Detect which cell encompasses the target text, then output its [x, y] center coordinate. 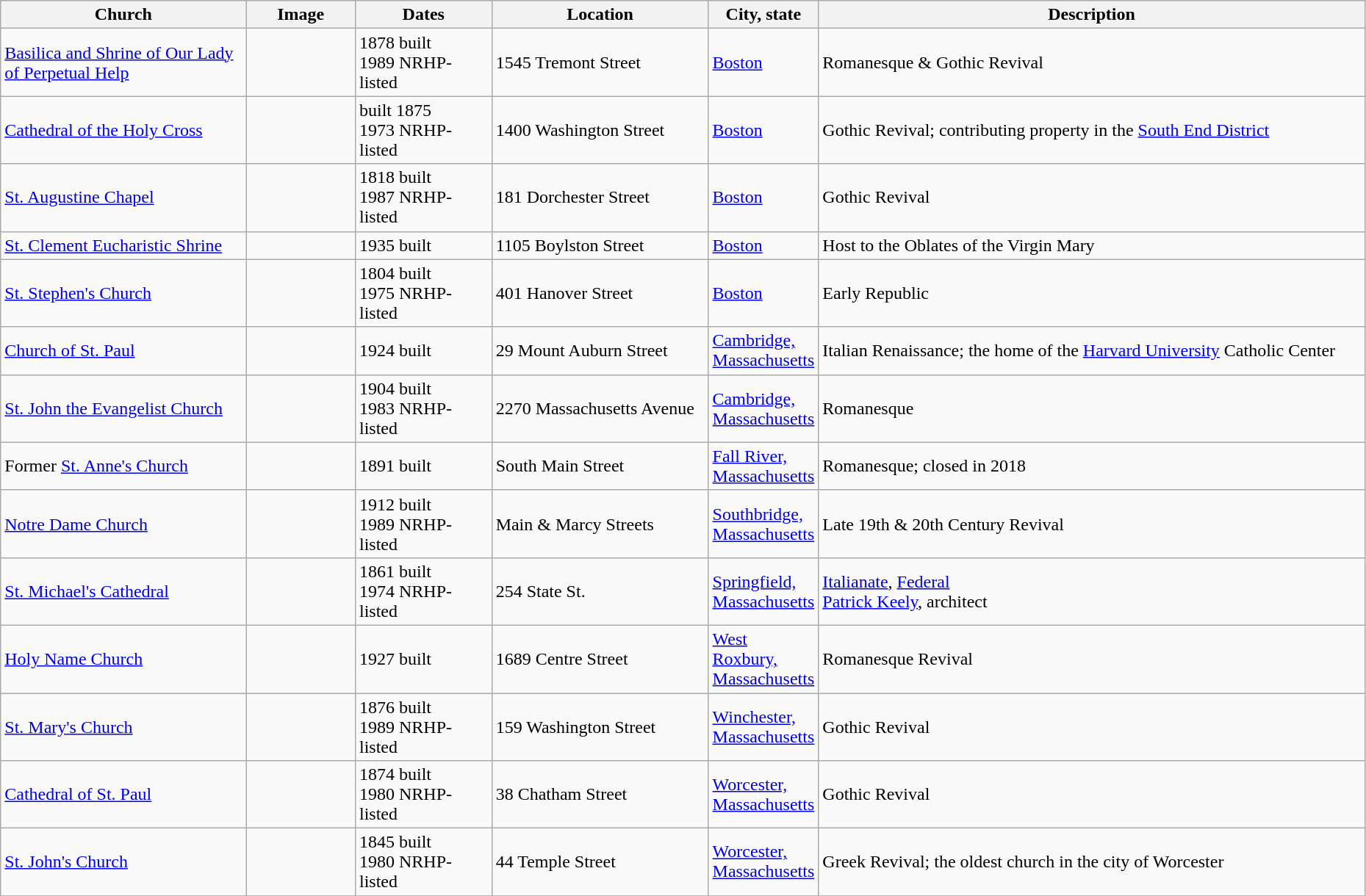
1400 Washington Street [600, 130]
44 Temple Street [600, 862]
38 Chatham Street [600, 795]
Former St. Anne's Church [123, 466]
Main & Marcy Streets [600, 524]
1935 built [423, 245]
Italianate, FederalPatrick Keely, architect [1092, 591]
Winchester, Massachusetts [763, 727]
St. Clement Eucharistic Shrine [123, 245]
1818 built1987 NRHP-listed [423, 198]
Basilica and Shrine of Our Lady of Perpetual Help [123, 62]
St. Mary's Church [123, 727]
St. John the Evangelist Church [123, 408]
Italian Renaissance; the home of the Harvard University Catholic Center [1092, 351]
1924 built [423, 351]
254 State St. [600, 591]
Church [123, 15]
Holy Name Church [123, 659]
St. Michael's Cathedral [123, 591]
South Main Street [600, 466]
Notre Dame Church [123, 524]
1804 built1975 NRHP-listed [423, 293]
St. John's Church [123, 862]
Church of St. Paul [123, 351]
Image [301, 15]
1545 Tremont Street [600, 62]
Romanesque Revival [1092, 659]
Romanesque; closed in 2018 [1092, 466]
Romanesque & Gothic Revival [1092, 62]
1874 built1980 NRHP-listed [423, 795]
1927 built [423, 659]
Location [600, 15]
1876 built1989 NRHP-listed [423, 727]
Romanesque [1092, 408]
159 Washington Street [600, 727]
Southbridge, Massachusetts [763, 524]
1689 Centre Street [600, 659]
181 Dorchester Street [600, 198]
Gothic Revival; contributing property in the South End District [1092, 130]
Dates [423, 15]
Greek Revival; the oldest church in the city of Worcester [1092, 862]
St. Stephen's Church [123, 293]
1891 built [423, 466]
St. Augustine Chapel [123, 198]
1878 built1989 NRHP-listed [423, 62]
Host to the Oblates of the Virgin Mary [1092, 245]
Early Republic [1092, 293]
West Roxbury, Massachusetts [763, 659]
Fall River, Massachusetts [763, 466]
Description [1092, 15]
built 18751973 NRHP-listed [423, 130]
Late 19th & 20th Century Revival [1092, 524]
29 Mount Auburn Street [600, 351]
1845 built1980 NRHP-listed [423, 862]
2270 Massachusetts Avenue [600, 408]
1912 built1989 NRHP-listed [423, 524]
1904 built1983 NRHP-listed [423, 408]
1861 built1974 NRHP-listed [423, 591]
Springfield, Massachusetts [763, 591]
Cathedral of St. Paul [123, 795]
Cathedral of the Holy Cross [123, 130]
401 Hanover Street [600, 293]
City, state [763, 15]
1105 Boylston Street [600, 245]
